Capture the cell that displays the provided text and extract its (X, Y) central coordinate. 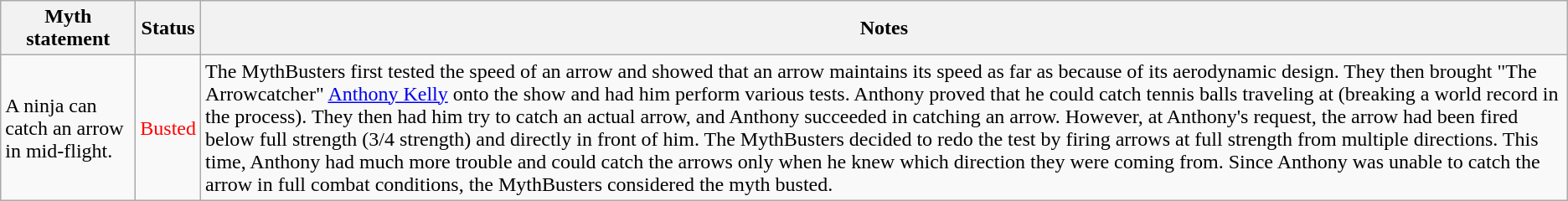
Busted (168, 127)
Status (168, 28)
Notes (885, 28)
Myth statement (69, 28)
A ninja can catch an arrow in mid-flight. (69, 127)
